From the cell containing the given text, extract its center point as (x, y) coordinate. 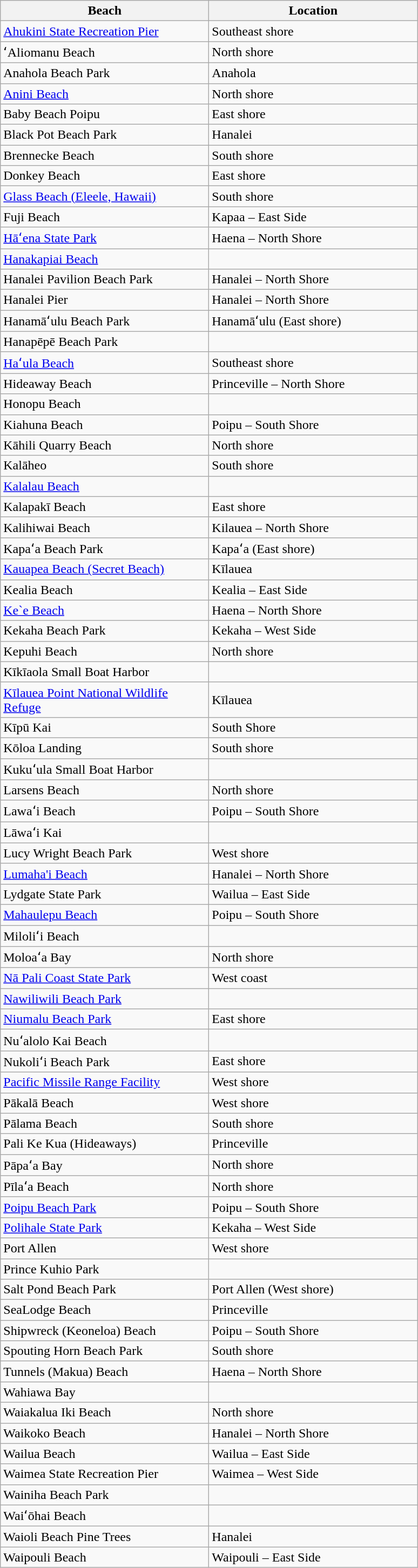
Pāpaʻa Bay (105, 1165)
Ahukini State Recreation Pier (105, 31)
Hideaway Beach (105, 384)
Brennecke Beach (105, 155)
Shipwreck (Keoneloa) Beach (105, 1331)
Spouting Horn Beach Park (105, 1351)
Lucy Wright Beach Park (105, 853)
West coast (313, 978)
SeaLodge Beach (105, 1310)
Kealia Beach (105, 590)
Kauapea Beach (Secret Beach) (105, 569)
Kalapakī Beach (105, 507)
Pālama Beach (105, 1123)
Kilauea – North Shore (313, 527)
Kīkīaola Small Boat Harbor (105, 672)
Waipouli – East Side (313, 1557)
Waimea – West Side (313, 1474)
Kapaa – East Side (313, 217)
Lāwaʻi Kai (105, 833)
Location (313, 11)
Pali Ke Kua (Hideaways) (105, 1144)
Kāhili Quarry Beach (105, 445)
Kalihiwai Beach (105, 527)
Hanapēpē Beach Park (105, 342)
Kalalau Beach (105, 486)
Hanamāʻulu Beach Park (105, 321)
Lawaʻi Beach (105, 811)
Lydgate State Park (105, 894)
Prince Kuhio Park (105, 1269)
Moloaʻa Bay (105, 957)
Wahiawa Bay (105, 1392)
Kīpū Kai (105, 727)
Black Pot Beach Park (105, 135)
Fuji Beach (105, 217)
Larsens Beach (105, 790)
Hanamāʻulu (East shore) (313, 321)
Pīlaʻa Beach (105, 1187)
ʻAliomanu Beach (105, 52)
Waikoko Beach (105, 1433)
Wainiha Beach Park (105, 1495)
Polihale State Park (105, 1228)
Mahaulepu Beach (105, 915)
Kōloa Landing (105, 748)
Kealia – East Side (313, 590)
Ke`e Beach (105, 610)
Glass Beach (Eleele, Hawaii) (105, 196)
Haʻula Beach (105, 363)
Nā Pali Coast State Park (105, 978)
Kīlauea Point National Wildlife Refuge (105, 699)
Lumaha'i Beach (105, 874)
Nawiliwili Beach Park (105, 999)
Pākalā Beach (105, 1103)
Waioli Beach Pine Trees (105, 1537)
Niumalu Beach Park (105, 1019)
Pacific Missile Range Facility (105, 1082)
Miloliʻi Beach (105, 936)
Donkey Beach (105, 176)
Hanalei Pier (105, 300)
Port Allen (West shore) (313, 1290)
Wailua Beach (105, 1454)
Kukuʻula Small Boat Harbor (105, 769)
Nuʻalolo Kai Beach (105, 1040)
Baby Beach Poipu (105, 114)
Princeville – North Shore (313, 384)
Nukoliʻi Beach Park (105, 1061)
Poipu Beach Park (105, 1207)
Waiakalua Iki Beach (105, 1413)
Kalāheo (105, 466)
Kapaʻa Beach Park (105, 548)
Kiahuna Beach (105, 425)
Salt Pond Beach Park (105, 1290)
Kapaʻa (East shore) (313, 548)
Hanakapiai Beach (105, 258)
Anahola Beach Park (105, 73)
Waimea State Recreation Pier (105, 1474)
South Shore (313, 727)
Tunnels (Makua) Beach (105, 1372)
Anini Beach (105, 93)
Honopu Beach (105, 404)
Kekaha Beach Park (105, 631)
Waipouli Beach (105, 1557)
Anahola (313, 73)
Beach (105, 11)
Port Allen (105, 1248)
Waiʻōhai Beach (105, 1516)
Kepuhi Beach (105, 651)
Hanalei Pavilion Beach Park (105, 279)
Hāʻena State Park (105, 238)
